Determine the [x, y] coordinate at the center of the cell enclosing the given text.  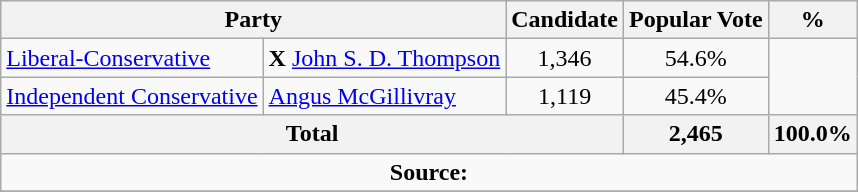
100.0% [812, 134]
45.4% [696, 96]
Candidate [565, 20]
Source: [429, 172]
Party [254, 20]
54.6% [696, 58]
Liberal-Conservative [132, 58]
1,119 [565, 96]
Popular Vote [696, 20]
X John S. D. Thompson [384, 58]
Independent Conservative [132, 96]
% [812, 20]
Total [312, 134]
2,465 [696, 134]
1,346 [565, 58]
Angus McGillivray [384, 96]
